Scan for the cell matching the given text and deliver its (x, y) coordinate at center. 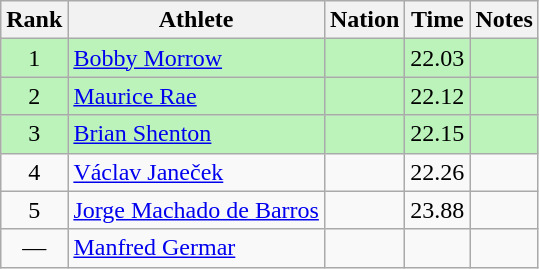
4 (34, 172)
22.26 (438, 172)
22.03 (438, 58)
23.88 (438, 210)
Notes (504, 20)
5 (34, 210)
Rank (34, 20)
1 (34, 58)
Maurice Rae (196, 96)
Václav Janeček (196, 172)
Bobby Morrow (196, 58)
Jorge Machado de Barros (196, 210)
Athlete (196, 20)
22.15 (438, 134)
3 (34, 134)
Manfred Germar (196, 248)
Nation (364, 20)
2 (34, 96)
Time (438, 20)
Brian Shenton (196, 134)
22.12 (438, 96)
— (34, 248)
